Identify which cell holds the provided text, then report its [X, Y] central coordinate. 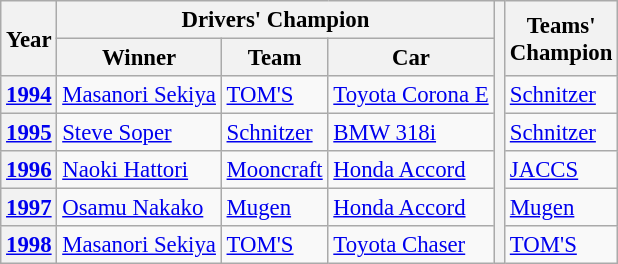
Naoki Hattori [139, 170]
1996 [29, 170]
Car [411, 58]
Drivers' Champion [276, 20]
Osamu Nakako [139, 208]
1995 [29, 133]
Mooncraft [274, 170]
1994 [29, 95]
JACCS [562, 170]
Team [274, 58]
Steve Soper [139, 133]
Year [29, 38]
1998 [29, 245]
Toyota Chaser [411, 245]
1997 [29, 208]
Winner [139, 58]
BMW 318i [411, 133]
Toyota Corona E [411, 95]
Teams'Champion [562, 38]
